Determine the (X, Y) coordinate at the center of the cell enclosing the given text.  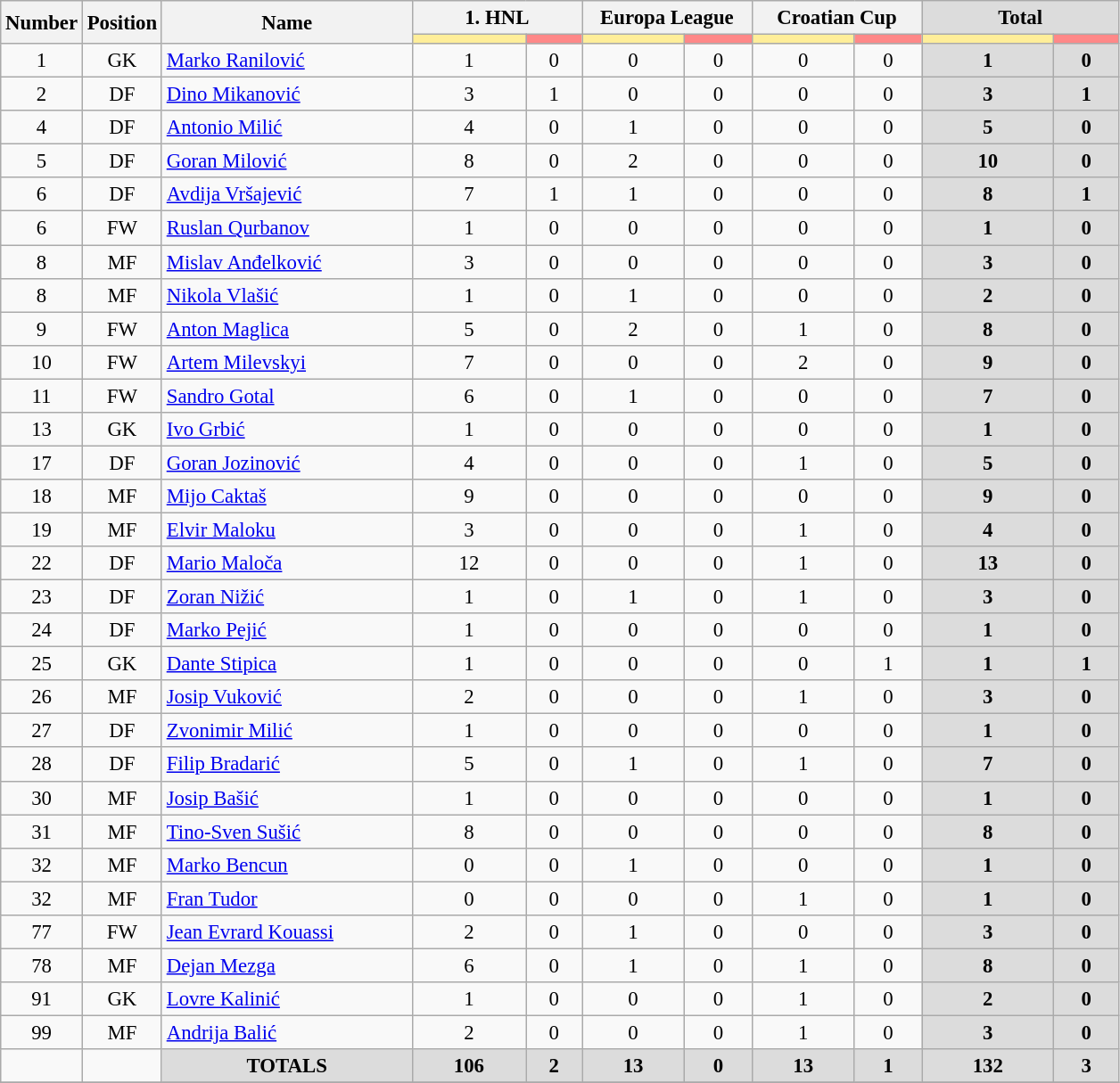
Goran Jozinović (287, 463)
Marko Bencun (287, 865)
Mislav Anđelković (287, 262)
31 (42, 832)
Jean Evrard Kouassi (287, 932)
Ruslan Qurbanov (287, 228)
Artem Milevskyi (287, 362)
Marko Ranilović (287, 61)
25 (42, 664)
11 (42, 396)
Zvonimir Milić (287, 731)
30 (42, 798)
22 (42, 563)
Zoran Nižić (287, 597)
Filip Bradarić (287, 765)
24 (42, 630)
77 (42, 932)
Josip Vuković (287, 697)
Fran Tudor (287, 898)
Josip Bašić (287, 798)
Ivo Grbić (287, 430)
1. HNL (498, 18)
19 (42, 529)
99 (42, 1032)
TOTALS (287, 1066)
Andrija Balić (287, 1032)
Dino Mikanović (287, 94)
Lovre Kalinić (287, 999)
Goran Milović (287, 161)
Elvir Maloku (287, 529)
18 (42, 496)
132 (988, 1066)
91 (42, 999)
12 (469, 563)
Mijo Caktaš (287, 496)
Dejan Mezga (287, 965)
23 (42, 597)
Avdija Vršajević (287, 195)
Sandro Gotal (287, 396)
Mario Maloča (287, 563)
78 (42, 965)
28 (42, 765)
Antonio Milić (287, 127)
Dante Stipica (287, 664)
106 (469, 1066)
26 (42, 697)
Europa League (667, 18)
Position (121, 22)
Number (42, 22)
Total (1020, 18)
27 (42, 731)
Nikola Vlašić (287, 295)
17 (42, 463)
Tino-Sven Sušić (287, 832)
Anton Maglica (287, 329)
Name (287, 22)
Marko Pejić (287, 630)
Croatian Cup (836, 18)
